Provide the [X, Y] coordinate of the cell's center where the given text is located.  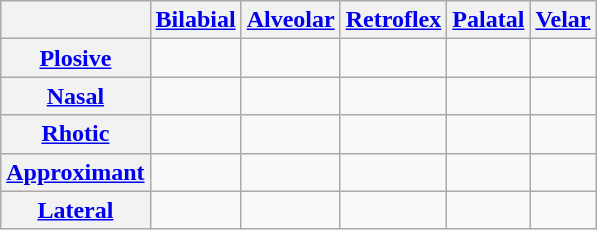
Approximant [76, 172]
Lateral [76, 210]
Nasal [76, 96]
Bilabial [196, 20]
Retroflex [394, 20]
Plosive [76, 58]
Palatal [488, 20]
Velar [563, 20]
Rhotic [76, 134]
Alveolar [290, 20]
